Pinpoint the cell where the given text exists, returning its [x, y] midpoint coordinate. 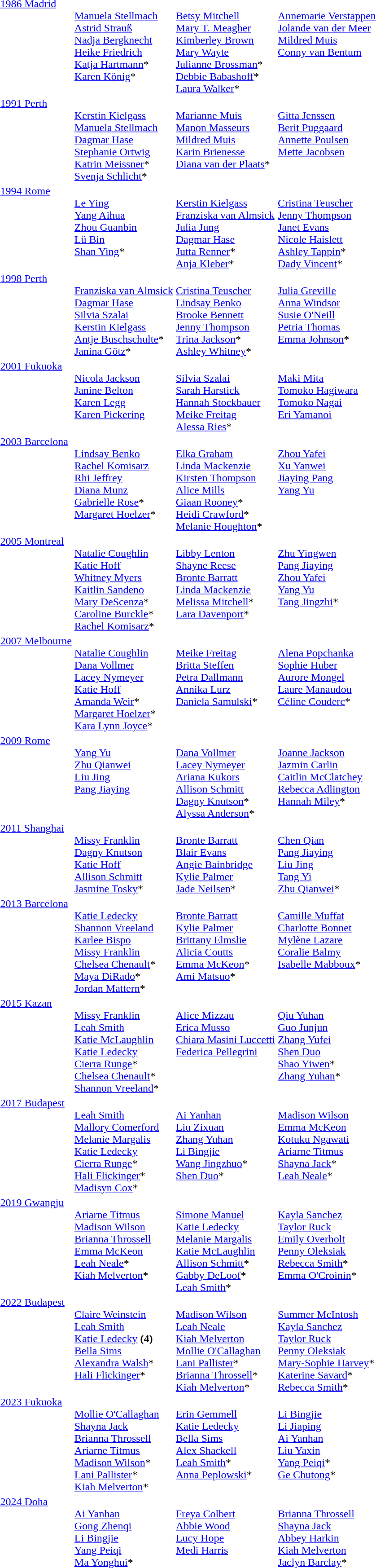
Ai YanhanLiu ZixuanZhang YuhanLi BingjieWang Jingzhuo*Shen Duo* [225, 1145]
Natalie CoughlinKatie HoffWhitney MyersKaitlin SandenoMary DeScenza*Caroline Burckle*Rachel Komisarz* [124, 584]
Lindsay BenkoRachel KomisarzRhi JeffreyDiana MunzGabrielle Rose*Margaret Hoelzer* [124, 484]
Mollie O'CallaghanShayna JackBrianna ThrossellAriarne TitmusMadison Wilson*Lani Pallister*Kiah Melverton* [124, 1444]
Marianne MuisManon MasseursMildred MuisKarin BrienesseDiana van der Plaats* [225, 140]
Libby LentonShayne ReeseBronte BarrattLinda MackenzieMelissa Mitchell*Lara Davenport* [225, 584]
Cristina TeuscherLindsay BenkoBrooke BennettJenny ThompsonTrina Jackson*Ashley Whitney* [225, 315]
Silvia SzalaiSarah HarstickHannah StockbauerMeike FreitagAlessa Ries* [225, 396]
Yang YuZhu QianweiLiu JingPang Jiaying [124, 777]
Nicola JacksonJanine BeltonKaren LeggKaren Pickering [124, 396]
Katie LedeckyShannon VreelandKarlee BispoMissy FranklinChelsea Chenault*Maya DiRado*Jordan Mattern* [124, 946]
Ariarne TitmusMadison WilsonBrianna ThrossellEmma McKeonLeah Neale*Kiah Melverton* [124, 1245]
Leah SmithMallory ComerfordMelanie MargalisKatie LedeckyCierra Runge*Hali Flickinger*Madisyn Cox* [124, 1145]
Missy FranklinLeah SmithKatie McLaughlinKatie LedeckyCierra Runge*Chelsea Chenault*Shannon Vreeland* [124, 1045]
Claire WeinsteinLeah SmithKatie Ledecky (4)Bella SimsAlexandra Walsh*Hali Flickinger* [124, 1344]
Madison WilsonLeah NealeKiah MelvertonMollie O'CallaghanLani Pallister*Brianna Throssell*Kiah Melverton* [225, 1344]
Simone ManuelKatie LedeckyMelanie MargalisKatie McLaughlinAllison Schmitt*Gabby DeLoof*Leah Smith* [225, 1245]
Elka GrahamLinda MackenzieKirsten ThompsonAlice MillsGiaan Rooney*Heidi Crawford*Melanie Houghton* [225, 484]
Franziska van AlmsickDagmar HaseSilvia SzalaiKerstin KielgassAntje Buschschulte*Janina Götz* [124, 315]
Bronte BarrattKylie PalmerBrittany ElmslieAlicia CouttsEmma McKeon*Ami Matsuo* [225, 946]
Dana VollmerLacey NymeyerAriana KukorsAllison Schmitt Dagny Knutson*Alyssa Anderson* [225, 777]
Bronte BarrattBlair EvansAngie BainbridgeKylie PalmerJade Neilsen* [225, 859]
Meike FreitagBritta SteffenPetra DallmannAnnika LurzDaniela Samulski* [225, 683]
Missy FranklinDagny KnutsonKatie HoffAllison SchmittJasmine Tosky* [124, 859]
Kerstin KielgassFranziska van AlmsickJulia JungDagmar HaseJutta Renner*Anja Kleber* [225, 227]
Erin GemmellKatie LedeckyBella SimsAlex ShackellLeah Smith*Anna Peplowski* [225, 1444]
Natalie CoughlinDana VollmerLacey NymeyerKatie HoffAmanda Weir*Margaret Hoelzer*Kara Lynn Joyce* [124, 683]
Kerstin KielgassManuela StellmachDagmar HaseStephanie OrtwigKatrin Meissner*Svenja Schlicht* [124, 140]
Le YingYang AihuaZhou GuanbinLü BinShan Ying* [124, 227]
Alice MizzauErica MussoChiara Masini LuccettiFederica Pellegrini [225, 1045]
